Provide the (X, Y) coordinate of the cell's center where the given text is located.  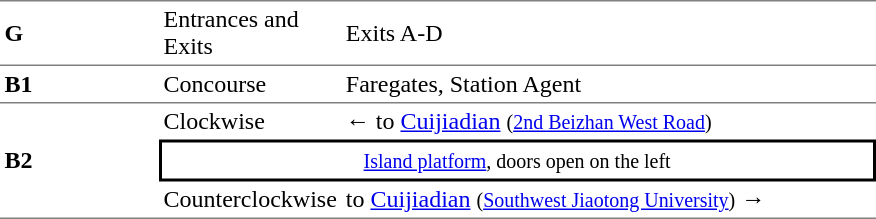
Exits A-D (608, 33)
← to Cuijiadian (2nd Beizhan West Road) (608, 122)
B1 (80, 85)
Clockwise (250, 122)
Faregates, Station Agent (608, 85)
Island platform, doors open on the left (517, 161)
G (80, 33)
Entrances and Exits (250, 33)
Concourse (250, 85)
